Extract the [x, y] coordinate from the center of the cell holding the provided text.  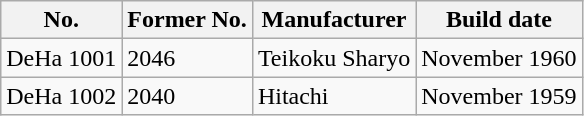
Manufacturer [334, 20]
November 1959 [499, 96]
DeHa 1002 [62, 96]
November 1960 [499, 58]
Build date [499, 20]
Teikoku Sharyo [334, 58]
No. [62, 20]
Former No. [188, 20]
Hitachi [334, 96]
DeHa 1001 [62, 58]
2040 [188, 96]
2046 [188, 58]
